Locate the cell with the specified text and output its [x, y] center coordinate. 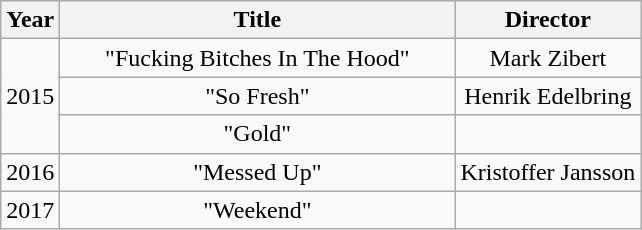
Kristoffer Jansson [548, 172]
2015 [30, 96]
"Weekend" [258, 210]
"Messed Up" [258, 172]
"So Fresh" [258, 96]
Mark Zibert [548, 58]
Director [548, 20]
Title [258, 20]
Henrik Edelbring [548, 96]
Year [30, 20]
"Fucking Bitches In The Hood" [258, 58]
2016 [30, 172]
"Gold" [258, 134]
2017 [30, 210]
